Output the (x, y) coordinate of the center of the cell containing the given text.  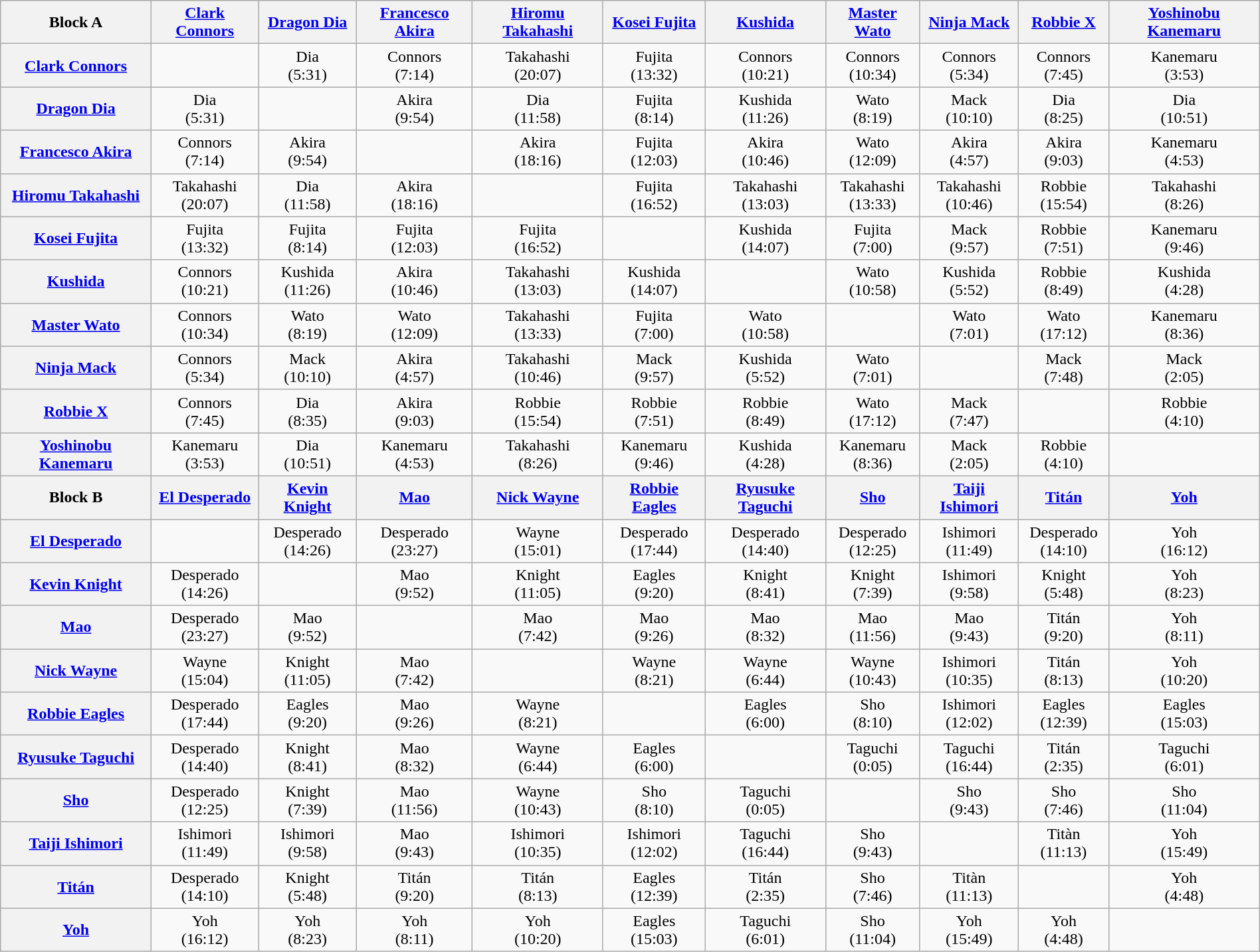
Dia(8:25) (1064, 109)
Dia(8:35) (307, 411)
Wato(17:12) (873, 411)
Wayne(15:04) (205, 671)
Mack(7:47) (969, 411)
Block B (76, 497)
Wayne(15:01) (538, 541)
Block A (76, 23)
Wato (17:12) (1064, 324)
Mack(7:48) (1064, 368)
